Detect which cell encompasses the target text, then output its [X, Y] center coordinate. 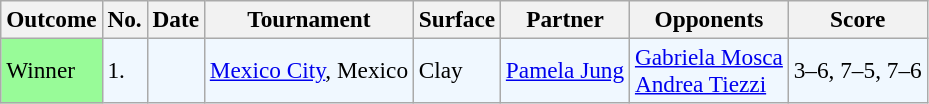
Score [858, 19]
Opponents [710, 19]
1. [124, 70]
Partner [564, 19]
Surface [456, 19]
Date [176, 19]
Pamela Jung [564, 70]
Clay [456, 70]
No. [124, 19]
Gabriela Mosca Andrea Tiezzi [710, 70]
Tournament [308, 19]
Outcome [52, 19]
3–6, 7–5, 7–6 [858, 70]
Mexico City, Mexico [308, 70]
Winner [52, 70]
